For the text-containing cell, return its midpoint in (x, y) coordinate format. 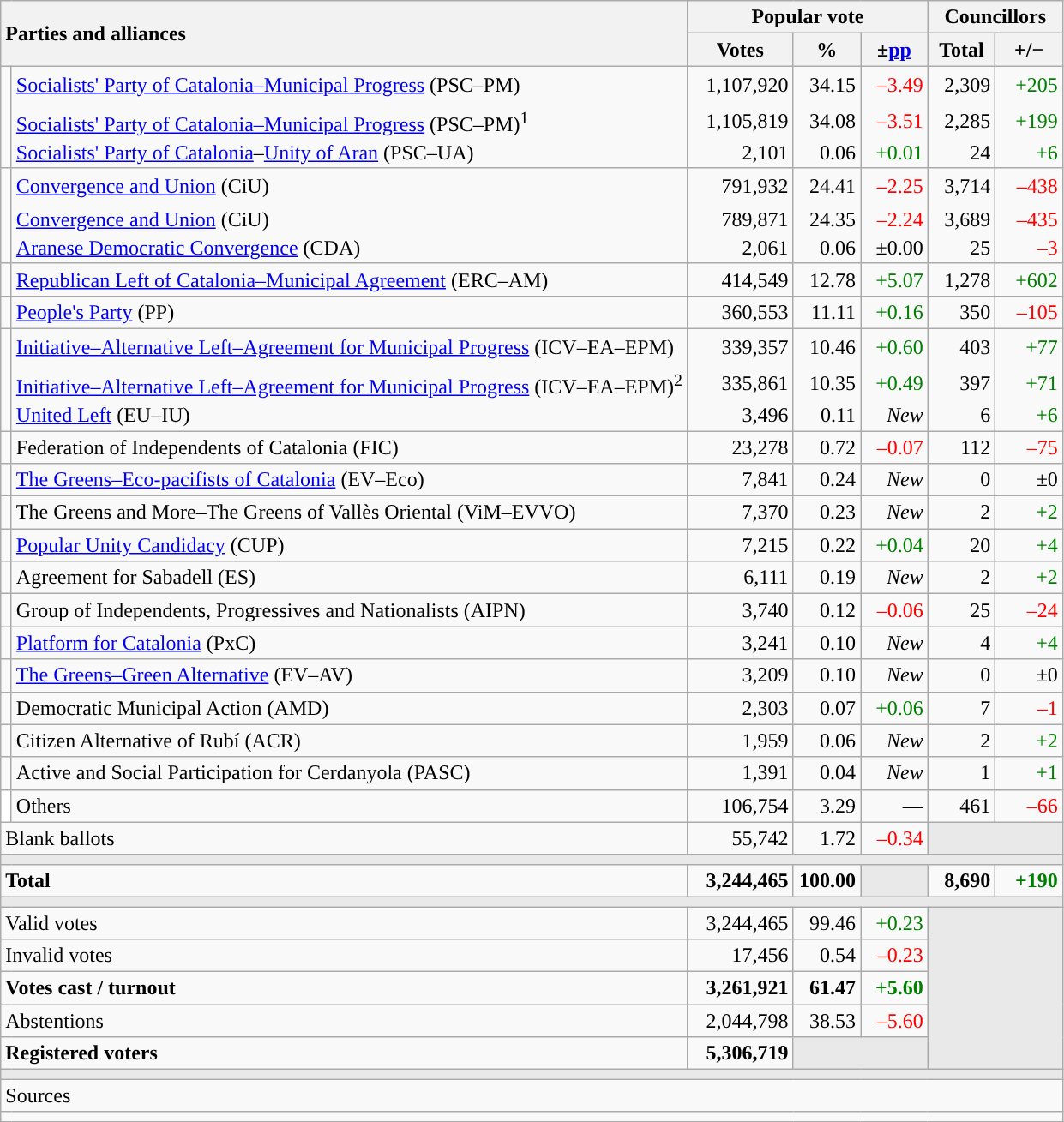
Blank ballots (345, 838)
+1 (1029, 773)
2,044,798 (741, 1021)
6 (962, 416)
791,932 (741, 187)
The Greens–Eco-pacifists of Catalonia (EV–Eco) (349, 480)
+5.07 (895, 279)
360,553 (741, 312)
23,278 (741, 447)
24 (962, 153)
0.72 (827, 447)
Federation of Independents of Catalonia (FIC) (349, 447)
7,370 (741, 513)
3.29 (827, 806)
339,357 (741, 346)
–24 (1029, 610)
38.53 (827, 1021)
–435 (1029, 219)
12.78 (827, 279)
3,496 (741, 416)
±0.00 (895, 249)
+602 (1029, 279)
Registered voters (345, 1053)
The Greens and More–The Greens of Vallès Oriental (ViM–EVVO) (349, 513)
Votes (741, 50)
3,261,921 (741, 988)
2,303 (741, 708)
The Greens–Green Alternative (EV–AV) (349, 675)
Popular Unity Candidacy (CUP) (349, 545)
2,061 (741, 249)
17,456 (741, 956)
789,871 (741, 219)
2,309 (962, 84)
Abstentions (345, 1021)
8,690 (962, 880)
99.46 (827, 923)
Agreement for Sabadell (ES) (349, 578)
+199 (1029, 121)
–0.23 (895, 956)
461 (962, 806)
7 (962, 708)
Platform for Catalonia (PxC) (349, 643)
Republican Left of Catalonia–Municipal Agreement (ERC–AM) (349, 279)
7,215 (741, 545)
3,209 (741, 675)
0.19 (827, 578)
–2.24 (895, 219)
3,689 (962, 219)
10.35 (827, 384)
–66 (1029, 806)
+0.60 (895, 346)
Active and Social Participation for Cerdanyola (PASC) (349, 773)
Popular vote (808, 17)
United Left (EU–IU) (349, 416)
3,740 (741, 610)
–0.06 (895, 610)
0.07 (827, 708)
People's Party (PP) (349, 312)
1,107,920 (741, 84)
6,111 (741, 578)
3,714 (962, 187)
10.46 (827, 346)
Councillors (995, 17)
Invalid votes (345, 956)
0.23 (827, 513)
20 (962, 545)
2,285 (962, 121)
24.41 (827, 187)
106,754 (741, 806)
11.11 (827, 312)
Initiative–Alternative Left–Agreement for Municipal Progress (ICV–EA–EPM)2 (349, 384)
+0.16 (895, 312)
–75 (1029, 447)
2,101 (741, 153)
4 (962, 643)
+0.49 (895, 384)
0.54 (827, 956)
1,105,819 (741, 121)
24.35 (827, 219)
Valid votes (345, 923)
61.47 (827, 988)
7,841 (741, 480)
–3.49 (895, 84)
0.11 (827, 416)
0.12 (827, 610)
Initiative–Alternative Left–Agreement for Municipal Progress (ICV–EA–EPM) (349, 346)
+71 (1029, 384)
–0.07 (895, 447)
+/− (1029, 50)
+0.04 (895, 545)
5,306,719 (741, 1053)
% (827, 50)
Socialists' Party of Catalonia–Unity of Aran (PSC–UA) (349, 153)
34.08 (827, 121)
Socialists' Party of Catalonia–Municipal Progress (PSC–PM) (349, 84)
350 (962, 312)
+190 (1029, 880)
–3.51 (895, 121)
1,959 (741, 741)
+0.06 (895, 708)
+0.23 (895, 923)
Others (349, 806)
335,861 (741, 384)
+5.60 (895, 988)
Sources (532, 1095)
Votes cast / turnout (345, 988)
3,241 (741, 643)
–5.60 (895, 1021)
1.72 (827, 838)
100.00 (827, 880)
Parties and alliances (345, 33)
414,549 (741, 279)
0.24 (827, 480)
–2.25 (895, 187)
112 (962, 447)
0.04 (827, 773)
–3 (1029, 249)
+77 (1029, 346)
— (895, 806)
–438 (1029, 187)
+0.01 (895, 153)
1 (962, 773)
Aranese Democratic Convergence (CDA) (349, 249)
Citizen Alternative of Rubí (ACR) (349, 741)
0.22 (827, 545)
Socialists' Party of Catalonia–Municipal Progress (PSC–PM)1 (349, 121)
+205 (1029, 84)
403 (962, 346)
34.15 (827, 84)
55,742 (741, 838)
1,391 (741, 773)
–105 (1029, 312)
Group of Independents, Progressives and Nationalists (AIPN) (349, 610)
Democratic Municipal Action (AMD) (349, 708)
–1 (1029, 708)
1,278 (962, 279)
–0.34 (895, 838)
±pp (895, 50)
397 (962, 384)
